Output the (X, Y) coordinate of the center of the cell containing the given text.  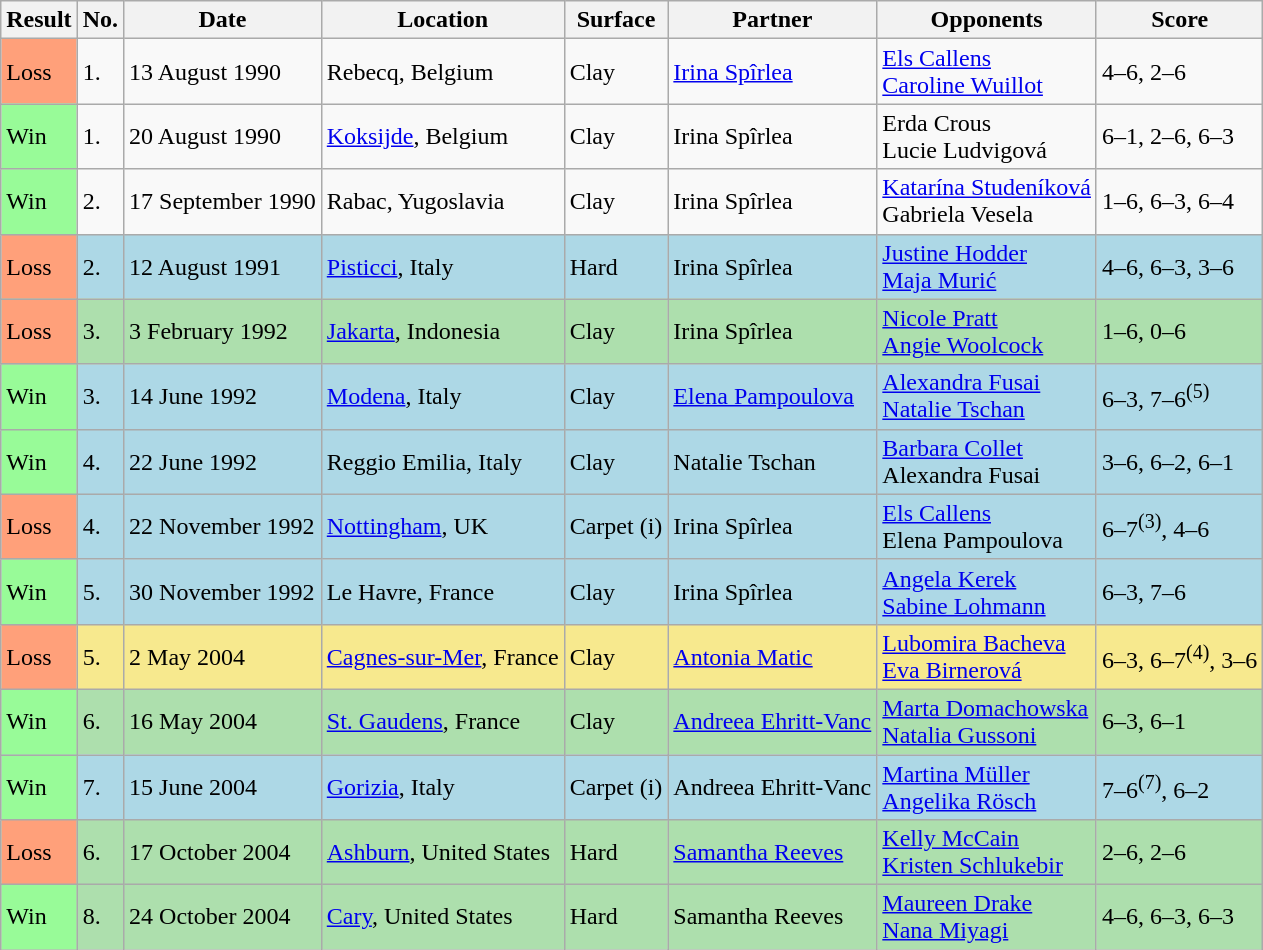
3–6, 6–2, 6–1 (1179, 462)
Alexandra Fusai Natalie Tschan (987, 396)
6–1, 2–6, 6–3 (1179, 136)
13 August 1990 (223, 72)
3 February 1992 (223, 332)
4–6, 2–6 (1179, 72)
St. Gaudens, France (442, 722)
Erda Crous Lucie Ludvigová (987, 136)
20 August 1990 (223, 136)
Jakarta, Indonesia (442, 332)
6–3, 6–1 (1179, 722)
Koksijde, Belgium (442, 136)
12 August 1991 (223, 266)
Martina Müller Angelika Rösch (987, 786)
2 May 2004 (223, 656)
1–6, 6–3, 6–4 (1179, 202)
17 October 2004 (223, 852)
22 November 1992 (223, 526)
Location (442, 20)
17 September 1990 (223, 202)
Maureen Drake Nana Miyagi (987, 918)
Marta Domachowska Natalia Gussoni (987, 722)
15 June 2004 (223, 786)
7–6(7), 6–2 (1179, 786)
Nicole Pratt Angie Woolcock (987, 332)
6–3, 7–6(5) (1179, 396)
22 June 1992 (223, 462)
Pisticci, Italy (442, 266)
14 June 1992 (223, 396)
7. (100, 786)
6–3, 7–6 (1179, 592)
30 November 1992 (223, 592)
Surface (616, 20)
Ashburn, United States (442, 852)
Katarína Studeníková Gabriela Vesela (987, 202)
8. (100, 918)
6–3, 6–7(4), 3–6 (1179, 656)
Reggio Emilia, Italy (442, 462)
Els Callens Caroline Wuillot (987, 72)
Partner (772, 20)
4–6, 6–3, 6–3 (1179, 918)
1–6, 0–6 (1179, 332)
Result (39, 20)
Le Havre, France (442, 592)
Modena, Italy (442, 396)
Cary, United States (442, 918)
Natalie Tschan (772, 462)
Elena Pampoulova (772, 396)
2–6, 2–6 (1179, 852)
Nottingham, UK (442, 526)
Cagnes-sur-Mer, France (442, 656)
Barbara Collet Alexandra Fusai (987, 462)
6–7(3), 4–6 (1179, 526)
Lubomira Bacheva Eva Birnerová (987, 656)
16 May 2004 (223, 722)
Opponents (987, 20)
Rabac, Yugoslavia (442, 202)
Score (1179, 20)
No. (100, 20)
Antonia Matic (772, 656)
24 October 2004 (223, 918)
Kelly McCain Kristen Schlukebir (987, 852)
Date (223, 20)
Rebecq, Belgium (442, 72)
Angela Kerek Sabine Lohmann (987, 592)
Justine Hodder Maja Murić (987, 266)
Gorizia, Italy (442, 786)
Els Callens Elena Pampoulova (987, 526)
4–6, 6–3, 3–6 (1179, 266)
